Provide the [x, y] coordinate of the cell's center where the given text is located.  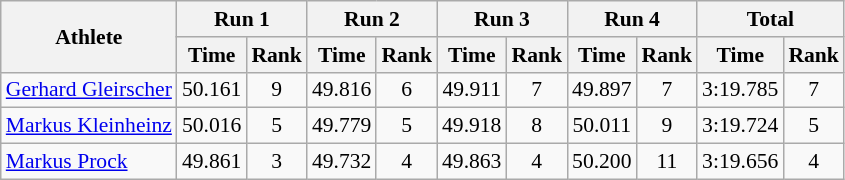
Run 1 [242, 19]
Run 4 [632, 19]
3:19.656 [740, 162]
49.918 [472, 126]
3:19.785 [740, 90]
50.200 [602, 162]
49.861 [212, 162]
Run 2 [372, 19]
8 [536, 126]
49.779 [342, 126]
3:19.724 [740, 126]
Run 3 [502, 19]
11 [668, 162]
49.816 [342, 90]
50.016 [212, 126]
Markus Kleinheinz [89, 126]
Gerhard Gleirscher [89, 90]
50.161 [212, 90]
49.863 [472, 162]
49.897 [602, 90]
50.011 [602, 126]
Markus Prock [89, 162]
49.911 [472, 90]
49.732 [342, 162]
3 [276, 162]
Total [770, 19]
6 [406, 90]
Athlete [89, 36]
